Capture the cell that displays the provided text and extract its (x, y) central coordinate. 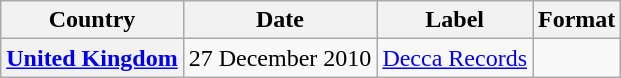
Format (576, 20)
Decca Records (455, 58)
Date (280, 20)
27 December 2010 (280, 58)
Label (455, 20)
Country (92, 20)
United Kingdom (92, 58)
